Search for the cell housing the specified text and yield its (x, y) center coordinate. 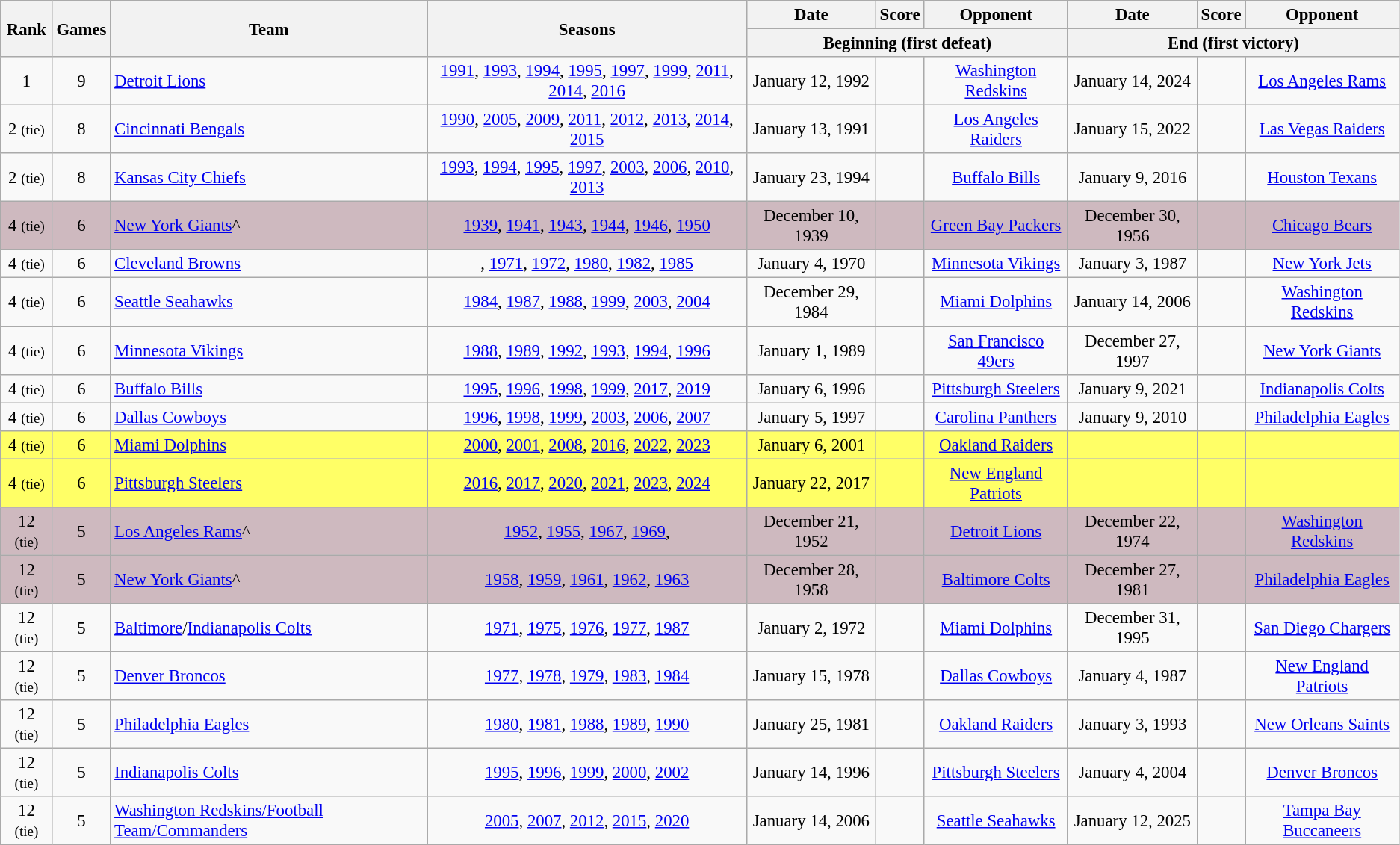
Beginning (first defeat) (907, 43)
Carolina Panthers (997, 417)
January 6, 2001 (811, 445)
Seasons (587, 28)
January 2, 1972 (811, 628)
December 30, 1956 (1133, 226)
New York Giants (1322, 351)
1995, 1996, 1998, 1999, 2017, 2019 (587, 389)
San Diego Chargers (1322, 628)
January 23, 1994 (811, 178)
Cincinnati Bengals (269, 130)
December 27, 1981 (1133, 580)
1988, 1989, 1992, 1993, 1994, 1996 (587, 351)
, 1971, 1972, 1980, 1982, 1985 (587, 264)
December 29, 1984 (811, 302)
1939, 1941, 1943, 1944, 1946, 1950 (587, 226)
January 15, 1978 (811, 675)
Chicago Bears (1322, 226)
December 28, 1958 (811, 580)
1991, 1993, 1994, 1995, 1997, 1999, 2011, 2014, 2016 (587, 81)
Tampa Bay Buccaneers (1322, 820)
Games (81, 28)
Los Angeles Raiders (997, 130)
1995, 1996, 1999, 2000, 2002 (587, 773)
January 14, 2024 (1133, 81)
1984, 1987, 1988, 1999, 2003, 2004 (587, 302)
January 6, 1996 (811, 389)
January 3, 1987 (1133, 264)
December 31, 1995 (1133, 628)
Los Angeles Rams^ (269, 532)
January 14, 1996 (811, 773)
Cleveland Browns (269, 264)
1958, 1959, 1961, 1962, 1963 (587, 580)
1971, 1975, 1976, 1977, 1987 (587, 628)
Los Angeles Rams (1322, 81)
December 27, 1997 (1133, 351)
2005, 2007, 2012, 2015, 2020 (587, 820)
1977, 1978, 1979, 1983, 1984 (587, 675)
San Francisco 49ers (997, 351)
9 (81, 81)
Green Bay Packers (997, 226)
1980, 1981, 1988, 1989, 1990 (587, 725)
January 4, 1987 (1133, 675)
1996, 1998, 1999, 2003, 2006, 2007 (587, 417)
Washington Redskins/Football Team/Commanders (269, 820)
January 22, 2017 (811, 483)
January 25, 1981 (811, 725)
Houston Texans (1322, 178)
January 13, 1991 (811, 130)
1993, 1994, 1995, 1997, 2003, 2006, 2010, 2013 (587, 178)
1990, 2005, 2009, 2011, 2012, 2013, 2014, 2015 (587, 130)
January 4, 2004 (1133, 773)
Baltimore Colts (997, 580)
2000, 2001, 2008, 2016, 2022, 2023 (587, 445)
January 9, 2021 (1133, 389)
Las Vegas Raiders (1322, 130)
Rank (27, 28)
Baltimore/Indianapolis Colts (269, 628)
2016, 2017, 2020, 2021, 2023, 2024 (587, 483)
End (first victory) (1233, 43)
Kansas City Chiefs (269, 178)
January 4, 1970 (811, 264)
January 15, 2022 (1133, 130)
1952, 1955, 1967, 1969, (587, 532)
New Orleans Saints (1322, 725)
1 (27, 81)
January 9, 2016 (1133, 178)
January 12, 2025 (1133, 820)
January 3, 1993 (1133, 725)
January 12, 1992 (811, 81)
December 22, 1974 (1133, 532)
January 5, 1997 (811, 417)
January 1, 1989 (811, 351)
December 21, 1952 (811, 532)
Team (269, 28)
January 9, 2010 (1133, 417)
New York Jets (1322, 264)
December 10, 1939 (811, 226)
